Provide the (X, Y) coordinate of the cell's center where the given text is located.  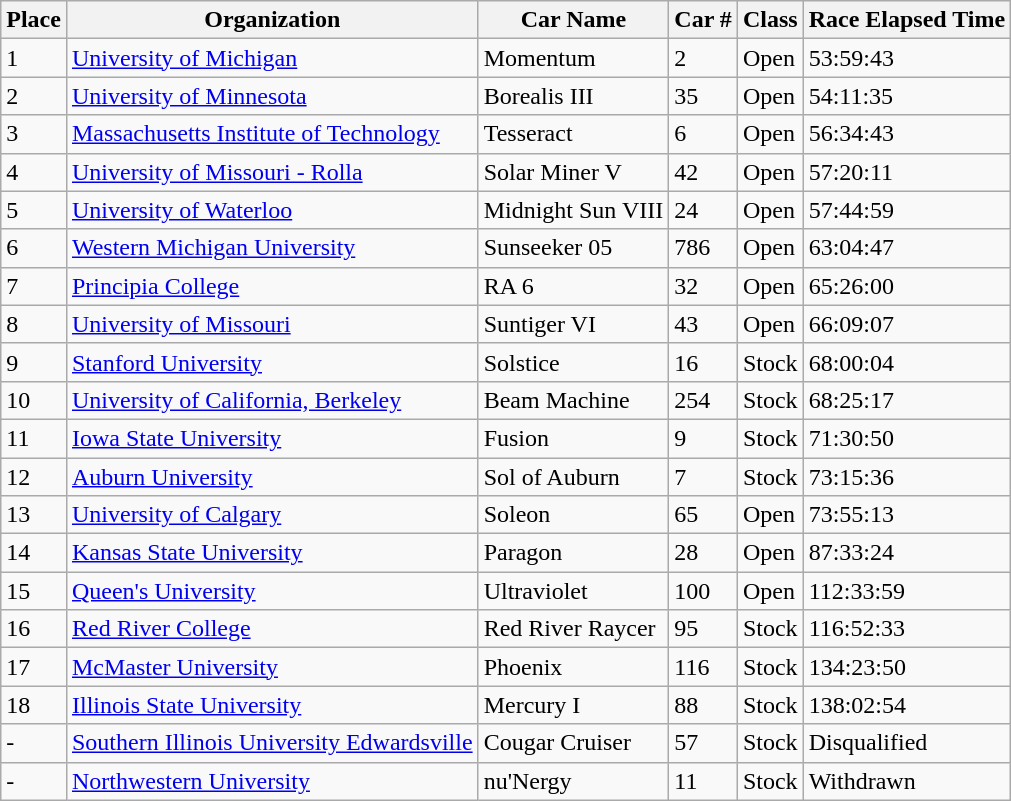
71:30:50 (907, 438)
Fusion (574, 438)
Tesseract (574, 134)
Queen's University (272, 591)
254 (704, 400)
4 (34, 172)
Cougar Cruiser (574, 743)
Soleon (574, 515)
Southern Illinois University Edwardsville (272, 743)
73:15:36 (907, 477)
Car Name (574, 20)
Kansas State University (272, 553)
Red River College (272, 629)
Midnight Sun VIII (574, 210)
138:02:54 (907, 705)
Stanford University (272, 362)
Red River Raycer (574, 629)
112:33:59 (907, 591)
17 (34, 667)
57:20:11 (907, 172)
24 (704, 210)
Phoenix (574, 667)
University of Waterloo (272, 210)
57 (704, 743)
35 (704, 96)
95 (704, 629)
Momentum (574, 58)
University of California, Berkeley (272, 400)
65 (704, 515)
15 (34, 591)
43 (704, 324)
RA 6 (574, 286)
University of Missouri - Rolla (272, 172)
Place (34, 20)
1 (34, 58)
University of Minnesota (272, 96)
Auburn University (272, 477)
10 (34, 400)
Mercury I (574, 705)
66:09:07 (907, 324)
12 (34, 477)
Iowa State University (272, 438)
Class (770, 20)
Suntiger VI (574, 324)
Beam Machine (574, 400)
Withdrawn (907, 781)
Solstice (574, 362)
42 (704, 172)
53:59:43 (907, 58)
65:26:00 (907, 286)
116:52:33 (907, 629)
13 (34, 515)
Paragon (574, 553)
87:33:24 (907, 553)
Northwestern University (272, 781)
nu'Nergy (574, 781)
University of Calgary (272, 515)
Sol of Auburn (574, 477)
73:55:13 (907, 515)
Ultraviolet (574, 591)
5 (34, 210)
Sunseeker 05 (574, 248)
18 (34, 705)
14 (34, 553)
McMaster University (272, 667)
Race Elapsed Time (907, 20)
Principia College (272, 286)
28 (704, 553)
Car # (704, 20)
University of Michigan (272, 58)
Borealis III (574, 96)
134:23:50 (907, 667)
63:04:47 (907, 248)
Illinois State University (272, 705)
Solar Miner V (574, 172)
Massachusetts Institute of Technology (272, 134)
786 (704, 248)
Organization (272, 20)
116 (704, 667)
3 (34, 134)
32 (704, 286)
68:00:04 (907, 362)
University of Missouri (272, 324)
88 (704, 705)
8 (34, 324)
54:11:35 (907, 96)
100 (704, 591)
68:25:17 (907, 400)
56:34:43 (907, 134)
Western Michigan University (272, 248)
Disqualified (907, 743)
57:44:59 (907, 210)
